For the text-containing cell, return its midpoint in [x, y] coordinate format. 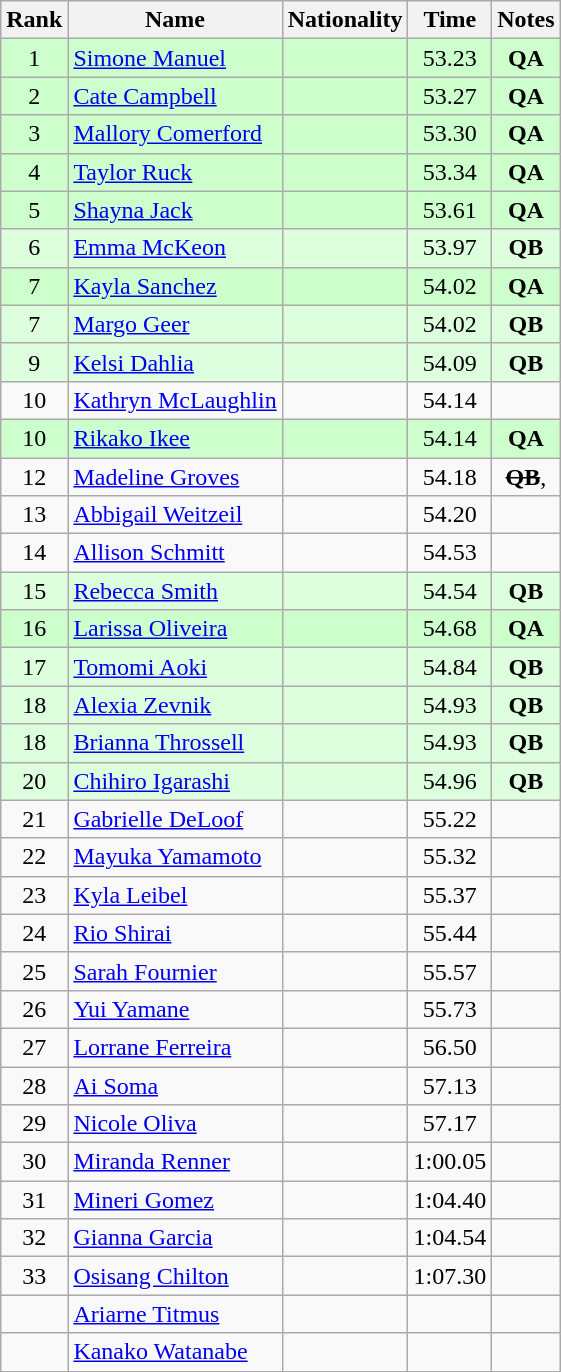
28 [34, 1085]
1:04.40 [450, 1200]
54.54 [450, 591]
Kanako Watanabe [175, 1352]
12 [34, 477]
56.50 [450, 1047]
53.97 [450, 248]
1:04.54 [450, 1238]
53.34 [450, 172]
Lorrane Ferreira [175, 1047]
30 [34, 1162]
55.44 [450, 933]
Nationality [345, 20]
Rio Shirai [175, 933]
25 [34, 971]
Rikako Ikee [175, 438]
29 [34, 1124]
26 [34, 1009]
Cate Campbell [175, 96]
Abbigail Weitzeil [175, 515]
1:00.05 [450, 1162]
Kathryn McLaughlin [175, 400]
33 [34, 1276]
1:07.30 [450, 1276]
9 [34, 362]
1 [34, 58]
Brianna Throssell [175, 743]
Simone Manuel [175, 58]
14 [34, 553]
Name [175, 20]
Notes [526, 20]
Gianna Garcia [175, 1238]
Nicole Oliva [175, 1124]
55.37 [450, 895]
6 [34, 248]
20 [34, 781]
Time [450, 20]
57.13 [450, 1085]
QB, [526, 477]
54.96 [450, 781]
55.32 [450, 857]
Yui Yamane [175, 1009]
5 [34, 210]
Shayna Jack [175, 210]
54.84 [450, 667]
Tomomi Aoki [175, 667]
54.20 [450, 515]
55.22 [450, 819]
22 [34, 857]
Ai Soma [175, 1085]
54.53 [450, 553]
13 [34, 515]
Kelsi Dahlia [175, 362]
21 [34, 819]
Mineri Gomez [175, 1200]
31 [34, 1200]
Madeline Groves [175, 477]
15 [34, 591]
53.23 [450, 58]
Emma McKeon [175, 248]
53.61 [450, 210]
55.57 [450, 971]
54.18 [450, 477]
2 [34, 96]
23 [34, 895]
53.30 [450, 134]
Mallory Comerford [175, 134]
27 [34, 1047]
Taylor Ruck [175, 172]
Allison Schmitt [175, 553]
Rank [34, 20]
32 [34, 1238]
17 [34, 667]
Larissa Oliveira [175, 629]
53.27 [450, 96]
Rebecca Smith [175, 591]
Kyla Leibel [175, 895]
3 [34, 134]
Margo Geer [175, 324]
16 [34, 629]
Mayuka Yamamoto [175, 857]
Gabrielle DeLoof [175, 819]
Ariarne Titmus [175, 1314]
54.68 [450, 629]
54.09 [450, 362]
Chihiro Igarashi [175, 781]
57.17 [450, 1124]
Alexia Zevnik [175, 705]
Miranda Renner [175, 1162]
Sarah Fournier [175, 971]
24 [34, 933]
55.73 [450, 1009]
4 [34, 172]
Osisang Chilton [175, 1276]
Kayla Sanchez [175, 286]
